Identify which cell holds the provided text, then report its [x, y] central coordinate. 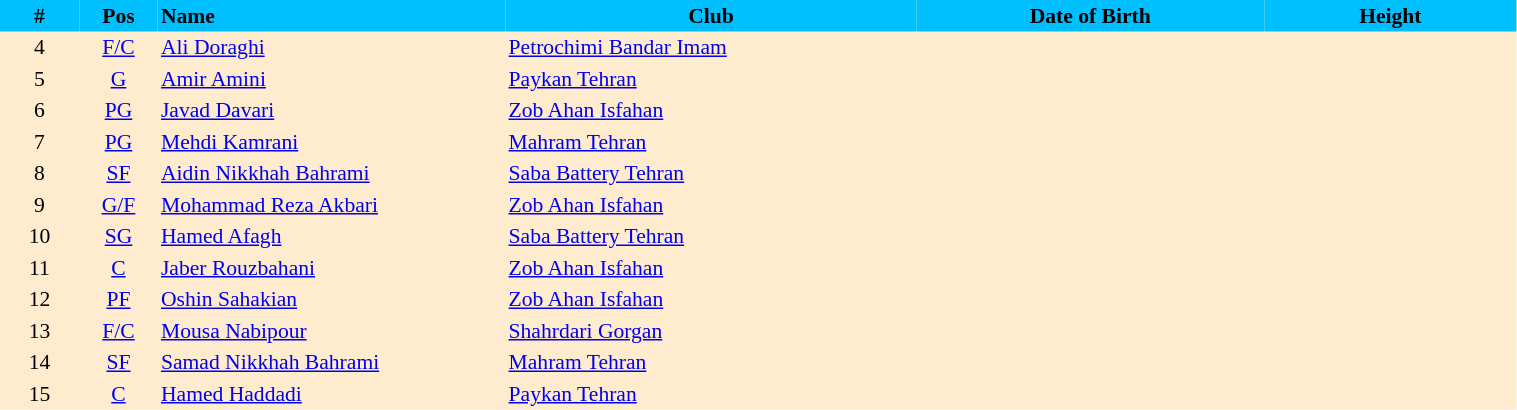
Hamed Afagh [332, 236]
15 [40, 394]
G [118, 79]
Pos [118, 16]
Date of Birth [1090, 16]
4 [40, 48]
Oshin Sahakian [332, 300]
# [40, 16]
Hamed Haddadi [332, 394]
Club [712, 16]
Ali Doraghi [332, 48]
Name [332, 16]
Height [1390, 16]
Mohammad Reza Akbari [332, 205]
Amir Amini [332, 79]
12 [40, 300]
13 [40, 331]
14 [40, 362]
8 [40, 174]
Shahrdari Gorgan [712, 331]
G/F [118, 205]
9 [40, 205]
PF [118, 300]
Mousa Nabipour [332, 331]
Samad Nikkhah Bahrami [332, 362]
10 [40, 236]
7 [40, 142]
Jaber Rouzbahani [332, 268]
Javad Davari [332, 110]
Aidin Nikkhah Bahrami [332, 174]
Mehdi Kamrani [332, 142]
11 [40, 268]
Petrochimi Bandar Imam [712, 48]
6 [40, 110]
SG [118, 236]
5 [40, 79]
